Determine the [x, y] coordinate at the center of the cell enclosing the given text.  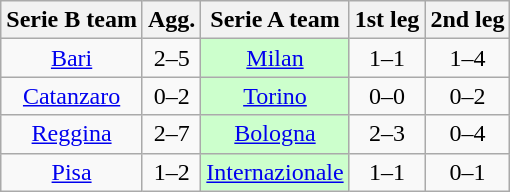
1–4 [468, 58]
Pisa [72, 172]
0–1 [468, 172]
Internazionale [275, 172]
0–4 [468, 134]
Milan [275, 58]
2–5 [171, 58]
Bari [72, 58]
Catanzaro [72, 96]
2–7 [171, 134]
1st leg [387, 20]
Agg. [171, 20]
0–0 [387, 96]
1–2 [171, 172]
Reggina [72, 134]
Bologna [275, 134]
2–3 [387, 134]
Torino [275, 96]
Serie B team [72, 20]
Serie A team [275, 20]
2nd leg [468, 20]
